Identify which cell holds the provided text, then report its (X, Y) central coordinate. 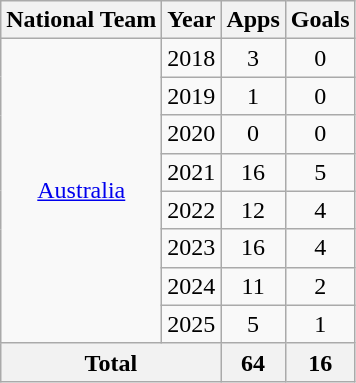
3 (253, 58)
Goals (320, 20)
2021 (192, 172)
National Team (82, 20)
Total (111, 362)
2024 (192, 286)
2018 (192, 58)
2019 (192, 96)
Australia (82, 191)
2025 (192, 324)
2022 (192, 210)
Year (192, 20)
Apps (253, 20)
64 (253, 362)
12 (253, 210)
2023 (192, 248)
2 (320, 286)
11 (253, 286)
2020 (192, 134)
